Return the [x, y] coordinate for the center point of the cell that contains the specified text.  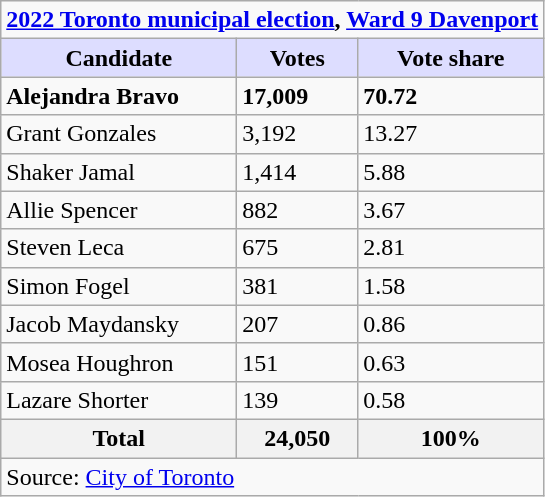
Total [119, 438]
Grant Gonzales [119, 134]
Votes [298, 58]
1.58 [451, 286]
3,192 [298, 134]
151 [298, 362]
Jacob Maydansky [119, 324]
17,009 [298, 96]
2022 Toronto municipal election, Ward 9 Davenport [272, 20]
381 [298, 286]
Mosea Houghron [119, 362]
1,414 [298, 172]
Simon Fogel [119, 286]
Lazare Shorter [119, 400]
0.86 [451, 324]
Candidate [119, 58]
2.81 [451, 248]
70.72 [451, 96]
0.63 [451, 362]
0.58 [451, 400]
139 [298, 400]
3.67 [451, 210]
Vote share [451, 58]
Alejandra Bravo [119, 96]
5.88 [451, 172]
882 [298, 210]
675 [298, 248]
Shaker Jamal [119, 172]
Source: City of Toronto [272, 477]
24,050 [298, 438]
Steven Leca [119, 248]
100% [451, 438]
13.27 [451, 134]
207 [298, 324]
Allie Spencer [119, 210]
